Capture the cell that displays the provided text and extract its (X, Y) central coordinate. 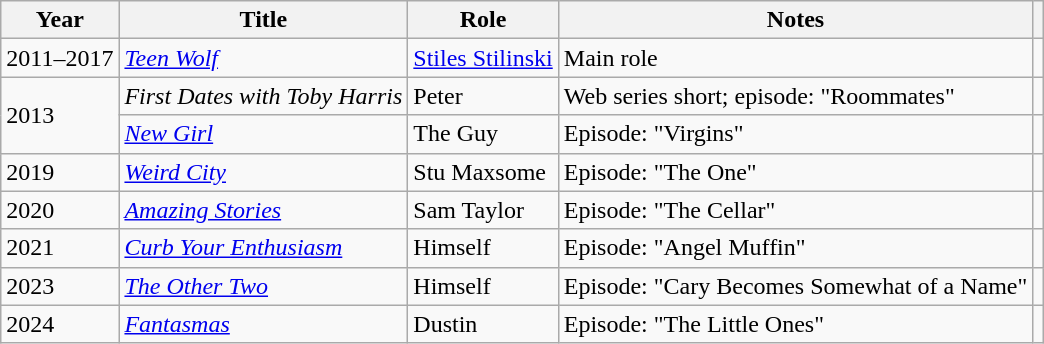
Main role (796, 58)
Episode: "The Little Ones" (796, 324)
Stiles Stilinski (483, 58)
Role (483, 20)
Stu Maxsome (483, 172)
First Dates with Toby Harris (264, 96)
Episode: "Virgins" (796, 134)
New Girl (264, 134)
2013 (60, 115)
Teen Wolf (264, 58)
The Guy (483, 134)
Dustin (483, 324)
Episode: "Cary Becomes Somewhat of a Name" (796, 286)
Weird City (264, 172)
2024 (60, 324)
Curb Your Enthusiasm (264, 248)
2020 (60, 210)
2011–2017 (60, 58)
Year (60, 20)
Sam Taylor (483, 210)
Peter (483, 96)
2023 (60, 286)
Episode: "Angel Muffin" (796, 248)
2019 (60, 172)
Title (264, 20)
Notes (796, 20)
Amazing Stories (264, 210)
2021 (60, 248)
The Other Two (264, 286)
Episode: "The One" (796, 172)
Web series short; episode: "Roommates" (796, 96)
Fantasmas (264, 324)
Episode: "The Cellar" (796, 210)
